For the text-containing cell, return its midpoint in (x, y) coordinate format. 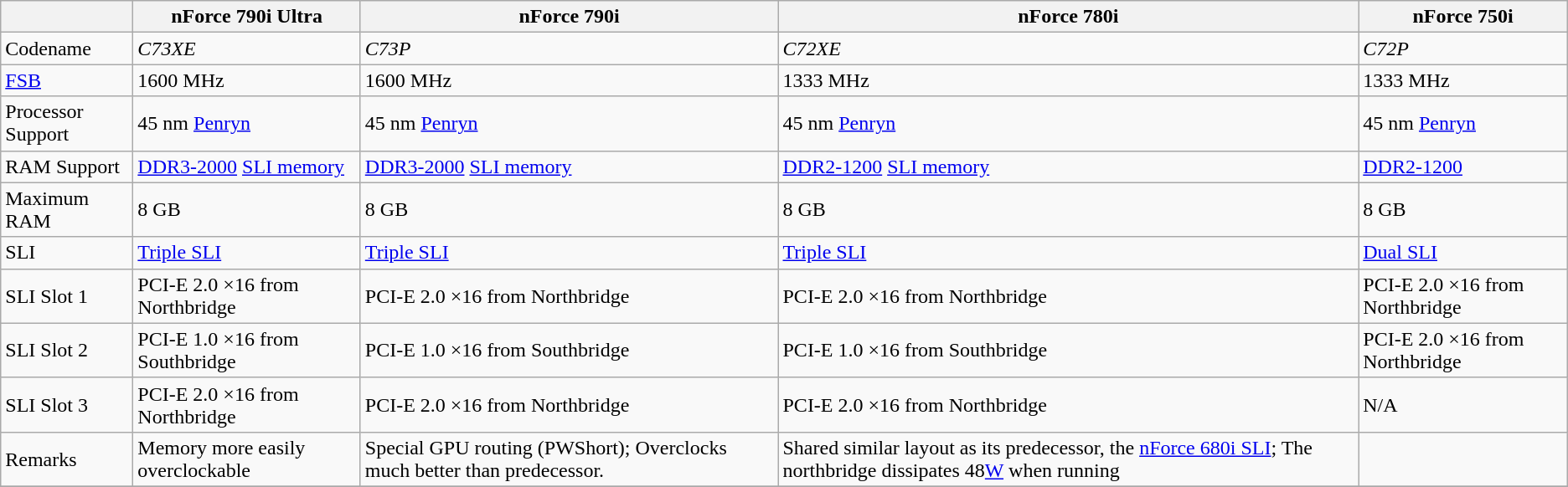
DDR2-1200 (1462, 167)
DDR2-1200 SLI memory (1069, 167)
nForce 750i (1462, 17)
Processor Support (67, 124)
C72XE (1069, 49)
Memory more easily overclockable (246, 459)
SLI Slot 1 (67, 296)
nForce 790i Ultra (246, 17)
SLI (67, 253)
C73XE (246, 49)
RAM Support (67, 167)
N/A (1462, 405)
Codename (67, 49)
Maximum RAM (67, 209)
C72P (1462, 49)
nForce 790i (570, 17)
Shared similar layout as its predecessor, the nForce 680i SLI; The northbridge dissipates 48W when running (1069, 459)
Special GPU routing (PWShort); Overclocks much better than predecessor. (570, 459)
SLI Slot 3 (67, 405)
Dual SLI (1462, 253)
nForce 780i (1069, 17)
C73P (570, 49)
Remarks (67, 459)
FSB (67, 80)
SLI Slot 2 (67, 350)
